Extract the (x, y) coordinate from the center of the cell holding the provided text.  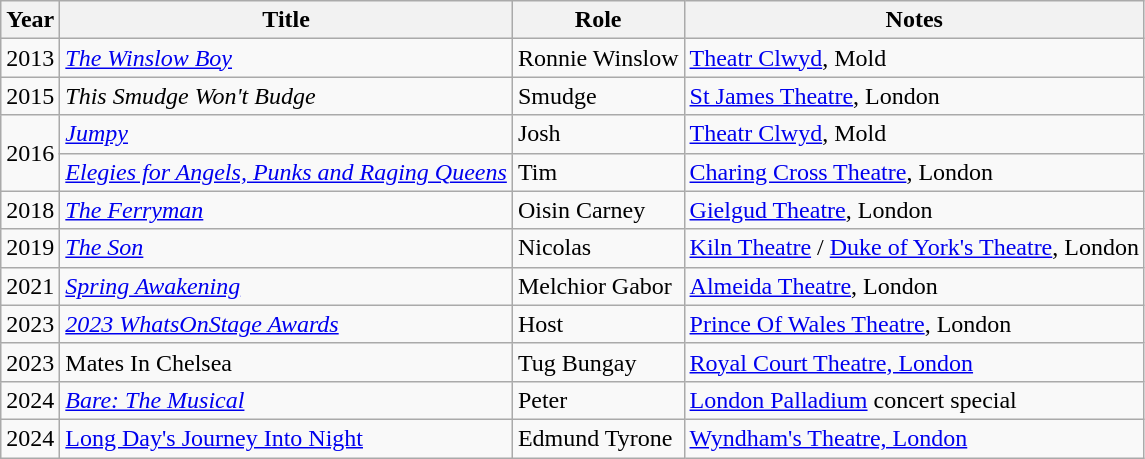
Notes (914, 20)
2021 (30, 286)
This Smudge Won't Budge (286, 96)
Prince Of Wales Theatre, London (914, 324)
Tim (598, 172)
Gielgud Theatre, London (914, 210)
The Ferryman (286, 210)
2015 (30, 96)
The Son (286, 248)
Bare: The Musical (286, 400)
Charing Cross Theatre, London (914, 172)
Spring Awakening (286, 286)
Host (598, 324)
Peter (598, 400)
Almeida Theatre, London (914, 286)
Nicolas (598, 248)
Year (30, 20)
2013 (30, 58)
Royal Court Theatre, London (914, 362)
Melchior Gabor (598, 286)
Title (286, 20)
Kiln Theatre / Duke of York's Theatre, London (914, 248)
London Palladium concert special (914, 400)
Long Day's Journey Into Night (286, 438)
Oisin Carney (598, 210)
2023 WhatsOnStage Awards (286, 324)
Role (598, 20)
Elegies for Angels, Punks and Raging Queens (286, 172)
The Winslow Boy (286, 58)
Ronnie Winslow (598, 58)
Josh (598, 134)
2016 (30, 153)
Mates In Chelsea (286, 362)
Jumpy (286, 134)
Smudge (598, 96)
Wyndham's Theatre, London (914, 438)
Edmund Tyrone (598, 438)
2018 (30, 210)
Tug Bungay (598, 362)
2019 (30, 248)
St James Theatre, London (914, 96)
